From the cell containing the given text, extract its center point as [x, y] coordinate. 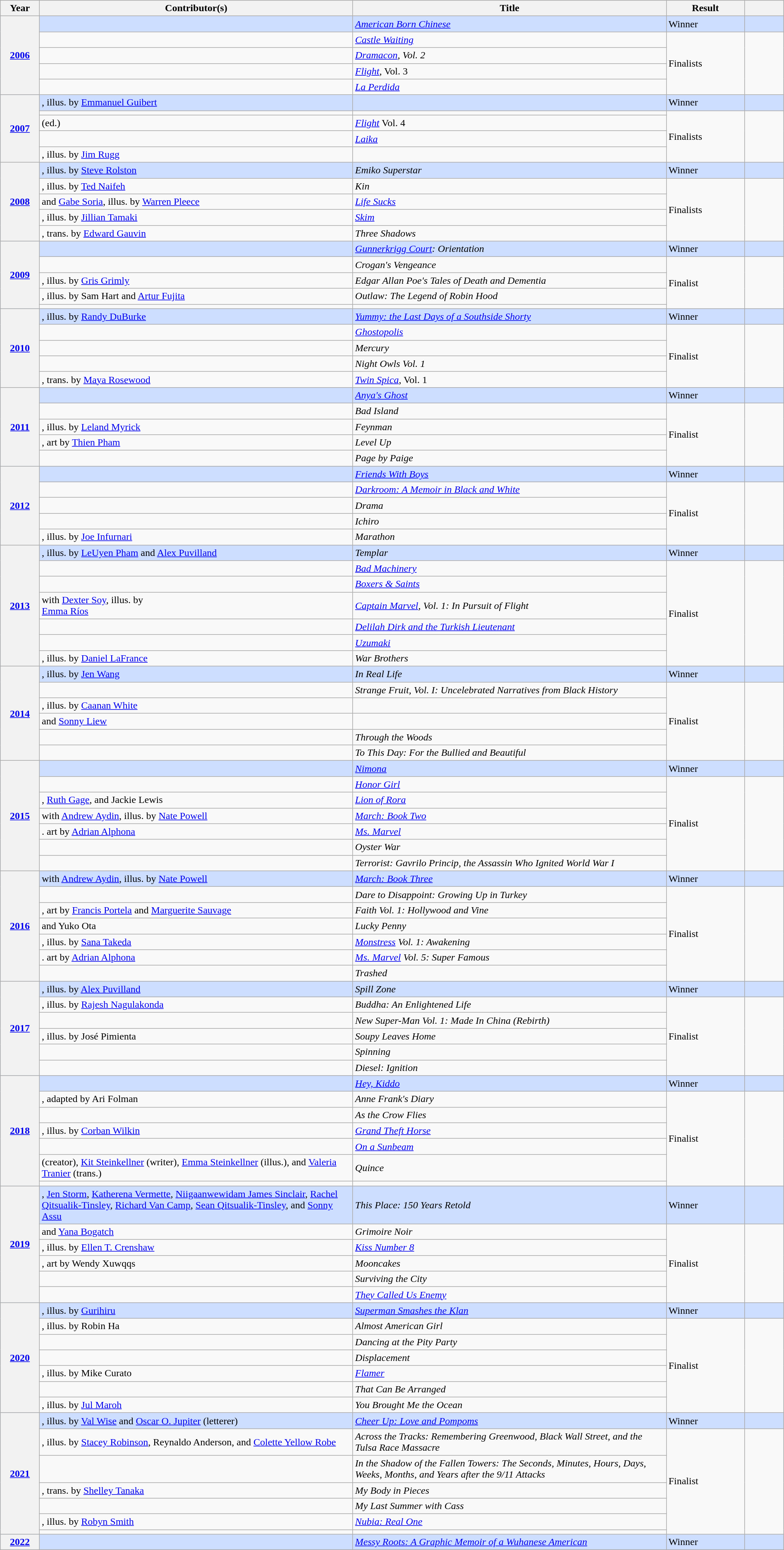
2019 [20, 1244]
Superman Smashes the Klan [509, 1310]
, illus. by Stacey Robinson, Reynaldo Anderson, and Colette Yellow Robe [196, 1442]
My Last Summer with Cass [509, 1506]
2009 [20, 275]
, illus. by Robyn Smith [196, 1522]
Marathon [509, 537]
Feynman [509, 426]
Displacement [509, 1358]
War Brothers [509, 658]
As the Crow Flies [509, 1115]
Boxers & Saints [509, 584]
Spill Zone [509, 989]
They Called Us Enemy [509, 1295]
, art by Wendy Xuwqqs [196, 1263]
, illus. by Ted Naifeh [196, 186]
Ms. Marvel Vol. 5: Super Famous [509, 958]
2010 [20, 348]
Lucky Penny [509, 926]
Three Shadows [509, 233]
, illus. by Jim Rugg [196, 154]
Crogan's Vengeance [509, 265]
Uzumaki [509, 642]
, illus. by Corban Wilkin [196, 1131]
2006 [20, 55]
Kiss Number 8 [509, 1248]
Yummy: the Last Days of a Southside Shorty [509, 316]
Faith Vol. 1: Hollywood and Vine [509, 910]
Lion of Rora [509, 800]
March: Book Three [509, 879]
Result [705, 8]
, art by Francis Portela and Marguerite Sauvage [196, 910]
Page by Paige [509, 458]
Nubia: Real One [509, 1522]
Castle Waiting [509, 40]
Ghostopolis [509, 332]
, illus. by Gurihiru [196, 1310]
Dramacon, Vol. 2 [509, 55]
, illus. by Jillian Tamaki [196, 218]
, illus. by Daniel LaFrance [196, 658]
2014 [20, 713]
, illus. by Emmanuel Guibert [196, 103]
Monstress Vol. 1: Awakening [509, 942]
American Born Chinese [509, 24]
, illus. by Leland Myrick [196, 426]
On a Sunbeam [509, 1146]
, art by Thien Pham [196, 443]
Hey, Kiddo [509, 1083]
2015 [20, 816]
Terrorist: Gavrilo Princip, the Assassin Who Ignited World War I [509, 863]
In Real Life [509, 674]
2022 [20, 1542]
Title [509, 8]
To This Day: For the Bullied and Beautiful [509, 753]
Delilah Dirk and the Turkish Lieutenant [509, 627]
, trans. by Shelley Tanaka [196, 1490]
2020 [20, 1358]
Night Owls Vol. 1 [509, 364]
Flight, Vol. 3 [509, 71]
2021 [20, 1473]
Templar [509, 553]
Soupy Leaves Home [509, 1036]
Twin Spica, Vol. 1 [509, 379]
, illus. by Val Wise and Oscar O. Jupiter (letterer) [196, 1421]
2013 [20, 606]
Edgar Allan Poe's Tales of Death and Dementia [509, 280]
Grand Theft Horse [509, 1131]
Laika [509, 139]
In the Shadow of the Fallen Towers: The Seconds, Minutes, Hours, Days, Weeks, Months, and Years after the 9/11 Attacks [509, 1469]
Trashed [509, 973]
, Jen Storm, Katherena Vermette, Niigaanwewidam James Sinclair, Rachel Qitsualik-Tinsley, Richard Van Camp, Sean Qitsualik-Tinsley, and Sonny Assu [196, 1205]
Year [20, 8]
Anya's Ghost [509, 395]
Surviving the City [509, 1279]
New Super-Man Vol. 1: Made In China (Rebirth) [509, 1021]
Gunnerkrigg Court: Orientation [509, 249]
Life Sucks [509, 202]
This Place: 150 Years Retold [509, 1205]
Outlaw: The Legend of Robin Hood [509, 296]
, illus. by Randy DuBurke [196, 316]
My Body in Pieces [509, 1490]
Bad Machinery [509, 568]
Bad Island [509, 411]
Kin [509, 186]
2017 [20, 1028]
, illus. by Ellen T. Crenshaw [196, 1248]
and Yuko Ota [196, 926]
2008 [20, 201]
Strange Fruit, Vol. I: Uncelebrated Narratives from Black History [509, 690]
2016 [20, 926]
, Ruth Gage, and Jackie Lewis [196, 800]
Friends With Boys [509, 474]
Nimona [509, 769]
Anne Frank's Diary [509, 1099]
, illus. by Joe Infurnari [196, 537]
Ms. Marvel [509, 831]
Mooncakes [509, 1263]
(ed.) [196, 123]
, illus. by Sam Hart and Artur Fujita [196, 296]
Grimoire Noir [509, 1232]
Emiko Superstar [509, 170]
, illus. by Steve Rolston [196, 170]
Quince [509, 1167]
Across the Tracks: Remembering Greenwood, Black Wall Street, and the Tulsa Race Massacre [509, 1442]
, illus. by Mike Curato [196, 1373]
Messy Roots: A Graphic Memoir of a Wuhanese American [509, 1542]
, illus. by Sana Takeda [196, 942]
, illus. by LeUyen Pham and Alex Puvilland [196, 553]
, adapted by Ari Folman [196, 1099]
Ichiro [509, 521]
Flamer [509, 1373]
Spinning [509, 1052]
Contributor(s) [196, 8]
and Yana Bogatch [196, 1232]
Darkroom: A Memoir in Black and White [509, 490]
Cheer Up: Love and Pompoms [509, 1421]
and Gabe Soria, illus. by Warren Pleece [196, 202]
, illus. by Jen Wang [196, 674]
2011 [20, 426]
Almost American Girl [509, 1326]
, illus. by Jul Maroh [196, 1405]
, illus. by Gris Grimly [196, 280]
March: Book Two [509, 816]
Honor Girl [509, 784]
2018 [20, 1131]
, trans. by Edward Gauvin [196, 233]
, illus. by Alex Puvilland [196, 989]
Captain Marvel, Vol. 1: In Pursuit of Flight [509, 606]
, illus. by José Pimienta [196, 1036]
and Sonny Liew [196, 721]
Diesel: Ignition [509, 1068]
Oyster War [509, 847]
, illus. by Robin Ha [196, 1326]
, illus. by Rajesh Nagulakonda [196, 1005]
2012 [20, 505]
Skim [509, 218]
Mercury [509, 348]
Flight Vol. 4 [509, 123]
Through the Woods [509, 737]
That Can Be Arranged [509, 1389]
with Dexter Soy, illus. byEmma Ríos [196, 606]
, illus. by Caanan White [196, 706]
Dancing at the Pity Party [509, 1342]
Buddha: An Enlightened Life [509, 1005]
, trans. by Maya Rosewood [196, 379]
La Perdida [509, 87]
Dare to Disappoint: Growing Up in Turkey [509, 894]
You Brought Me the Ocean [509, 1405]
(creator), Kit Steinkellner (writer), Emma Steinkellner (illus.), and Valeria Tranier (trans.) [196, 1167]
Drama [509, 505]
Level Up [509, 443]
2007 [20, 128]
